Return the [x, y] coordinate for the center point of the cell that contains the specified text.  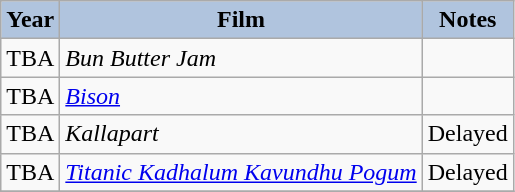
Titanic Kadhalum Kavundhu Pogum [241, 172]
Kallapart [241, 134]
Bun Butter Jam [241, 58]
Bison [241, 96]
Year [30, 20]
Film [241, 20]
Notes [468, 20]
